Locate the cell with the specified text and output its [X, Y] center coordinate. 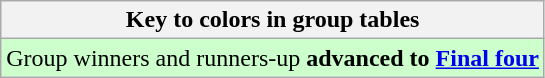
Key to colors in group tables [273, 20]
Group winners and runners-up advanced to Final four [273, 58]
